Return (X, Y) of the center of cell containing provided text 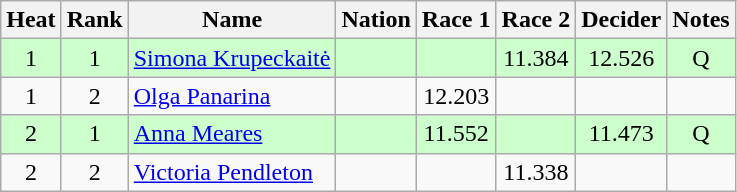
Notes (701, 20)
11.473 (622, 134)
12.526 (622, 58)
Victoria Pendleton (232, 172)
Anna Meares (232, 134)
Simona Krupeckaitė (232, 58)
Rank (94, 20)
11.552 (456, 134)
Heat (31, 20)
11.338 (536, 172)
Nation (376, 20)
Olga Panarina (232, 96)
Name (232, 20)
Decider (622, 20)
11.384 (536, 58)
Race 2 (536, 20)
12.203 (456, 96)
Race 1 (456, 20)
